Capture the cell that displays the provided text and extract its (X, Y) central coordinate. 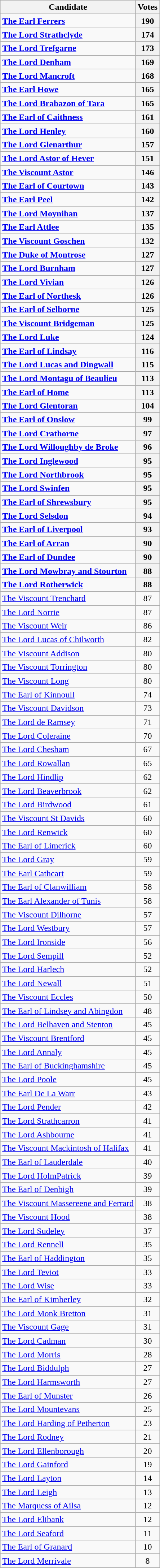
The Lord Gainford (68, 1464)
The Lord Newall (68, 983)
The Lord Astor of Hever (68, 158)
The Viscount Addison (68, 653)
The Lord Rotherwick (68, 584)
The Viscount St Davids (68, 818)
The Earl of Shrewsbury (68, 502)
The Lord Coleraine (68, 736)
The Earl of Denbigh (68, 1189)
65 (147, 763)
The Lord Seaford (68, 1533)
The Earl of Lindsey and Abingdon (68, 1011)
The Lord Mowbray and Stourton (68, 571)
The Lord Harding of Petherton (68, 1423)
28 (147, 1355)
169 (147, 62)
19 (147, 1464)
The Lord Cadman (68, 1341)
The Earl Cathcart (68, 873)
The Earl of Onslow (68, 420)
The Earl of Kinnoull (68, 695)
The Lord Hindlip (68, 777)
The Lord Morris (68, 1355)
13 (147, 1492)
The Lord Renwick (68, 832)
The Lord Luke (68, 337)
The Viscount Dilhorne (68, 915)
143 (147, 186)
The Lord Ellenborough (68, 1451)
The Lord Glentoran (68, 406)
The Lord Northbrook (68, 475)
The Earl of Arran (68, 543)
The Earl of Lauderdale (68, 1162)
173 (147, 48)
The Earl Howe (68, 90)
The Lord Denham (68, 62)
The Earl of Kimberley (68, 1300)
The Earl Peel (68, 200)
151 (147, 158)
The Lord Rodney (68, 1437)
The Lord Inglewood (68, 461)
142 (147, 200)
The Lord Sudeley (68, 1231)
The Lord Gray (68, 860)
The Lord Willoughby de Broke (68, 447)
The Lord Selsdon (68, 516)
The Viscount Eccles (68, 997)
94 (147, 516)
The Lord Elibank (68, 1520)
14 (147, 1478)
The Duke of Montrose (68, 255)
The Earl of Northesk (68, 296)
The Earl of Caithness (68, 117)
48 (147, 1011)
The Lord Harmsworth (68, 1382)
160 (147, 131)
137 (147, 213)
The Earl of Home (68, 392)
The Earl of Buckinghamshire (68, 1066)
The Lord Burnham (68, 268)
146 (147, 172)
99 (147, 420)
The Lord Monk Bretton (68, 1313)
56 (147, 942)
The Lord Poole (68, 1080)
11 (147, 1533)
The Earl of Selborne (68, 310)
The Earl Ferrers (68, 21)
The Viscount Bridgeman (68, 323)
37 (147, 1231)
The Lord Harlech (68, 969)
The Earl Attlee (68, 227)
132 (147, 241)
The Viscount Weir (68, 626)
The Earl De La Warr (68, 1093)
20 (147, 1451)
Votes (147, 7)
The Lord Glenarthur (68, 144)
The Lord de Ramsey (68, 722)
The Lord Biddulph (68, 1368)
The Viscount Long (68, 681)
The Lord Pender (68, 1107)
The Lord Strathclyde (68, 35)
The Lord Birdwood (68, 804)
The Lord Rowallan (68, 763)
116 (147, 351)
The Earl of Granard (68, 1547)
30 (147, 1341)
The Lord Ashbourne (68, 1135)
23 (147, 1423)
The Lord Teviot (68, 1272)
82 (147, 640)
The Earl Alexander of Tunis (68, 901)
The Lord Westbury (68, 928)
The Lord Vivian (68, 282)
The Lord Wise (68, 1286)
The Lord Crathorne (68, 433)
67 (147, 750)
161 (147, 117)
The Lord HolmPatrick (68, 1176)
The Viscount Mackintosh of Halifax (68, 1148)
The Earl of Courtown (68, 186)
168 (147, 76)
The Lord Mountevans (68, 1409)
50 (147, 997)
The Lord Trefgarne (68, 48)
61 (147, 804)
93 (147, 530)
The Earl of Dundee (68, 557)
The Viscount Goschen (68, 241)
The Viscount Massereene and Ferrard (68, 1203)
The Lord Mancroft (68, 76)
32 (147, 1300)
The Lord Swinfen (68, 488)
115 (147, 364)
The Lord Chesham (68, 750)
104 (147, 406)
The Lord Strathcarron (68, 1121)
The Lord Rennell (68, 1244)
The Earl of Haddington (68, 1258)
70 (147, 736)
Candidate (68, 7)
135 (147, 227)
The Lord Moynihan (68, 213)
10 (147, 1547)
96 (147, 447)
The Lord Leigh (68, 1492)
The Lord Beaverbrook (68, 791)
51 (147, 983)
The Viscount Trenchard (68, 598)
The Lord Henley (68, 131)
71 (147, 722)
The Lord Belhaven and Stenton (68, 1024)
The Viscount Hood (68, 1217)
The Lord Montagu of Beaulieu (68, 378)
174 (147, 35)
The Earl of Liverpool (68, 530)
The Viscount Torrington (68, 667)
The Marquess of Ailsa (68, 1506)
124 (147, 337)
The Earl of Munster (68, 1396)
The Lord Merrivale (68, 1561)
190 (147, 21)
42 (147, 1107)
73 (147, 708)
The Earl of Clanwilliam (68, 887)
The Lord Layton (68, 1478)
The Earl of Limerick (68, 846)
The Earl of Lindsay (68, 351)
The Lord Lucas of Chilworth (68, 640)
The Viscount Astor (68, 172)
157 (147, 144)
43 (147, 1093)
The Lord Ironside (68, 942)
40 (147, 1162)
The Lord Annaly (68, 1052)
86 (147, 626)
The Lord Brabazon of Tara (68, 103)
25 (147, 1409)
21 (147, 1437)
The Viscount Brentford (68, 1038)
The Lord Lucas and Dingwall (68, 364)
The Viscount Davidson (68, 708)
97 (147, 433)
The Lord Norrie (68, 612)
The Viscount Gage (68, 1327)
74 (147, 695)
The Lord Sempill (68, 956)
8 (147, 1561)
26 (147, 1396)
